Identify which cell holds the provided text, then report its (x, y) central coordinate. 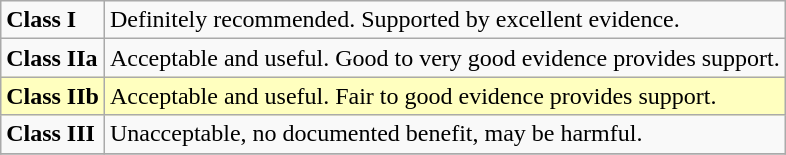
Unacceptable, no documented benefit, may be harmful. (444, 134)
Class IIb (53, 96)
Definitely recommended. Supported by excellent evidence. (444, 20)
Class I (53, 20)
Acceptable and useful. Fair to good evidence provides support. (444, 96)
Acceptable and useful. Good to very good evidence provides support. (444, 58)
Class III (53, 134)
Class IIa (53, 58)
